Determine the (X, Y) coordinate at the center of the cell enclosing the given text.  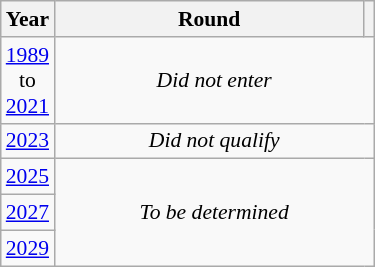
Did not qualify (214, 141)
2023 (28, 141)
1989to2021 (28, 80)
2027 (28, 213)
2025 (28, 177)
Round (209, 19)
Did not enter (214, 80)
2029 (28, 248)
Year (28, 19)
To be determined (214, 212)
